Identify which cell holds the provided text, then report its [X, Y] central coordinate. 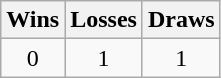
0 [33, 58]
Losses [104, 20]
Draws [181, 20]
Wins [33, 20]
